Provide the [X, Y] coordinate of the cell's center where the given text is located.  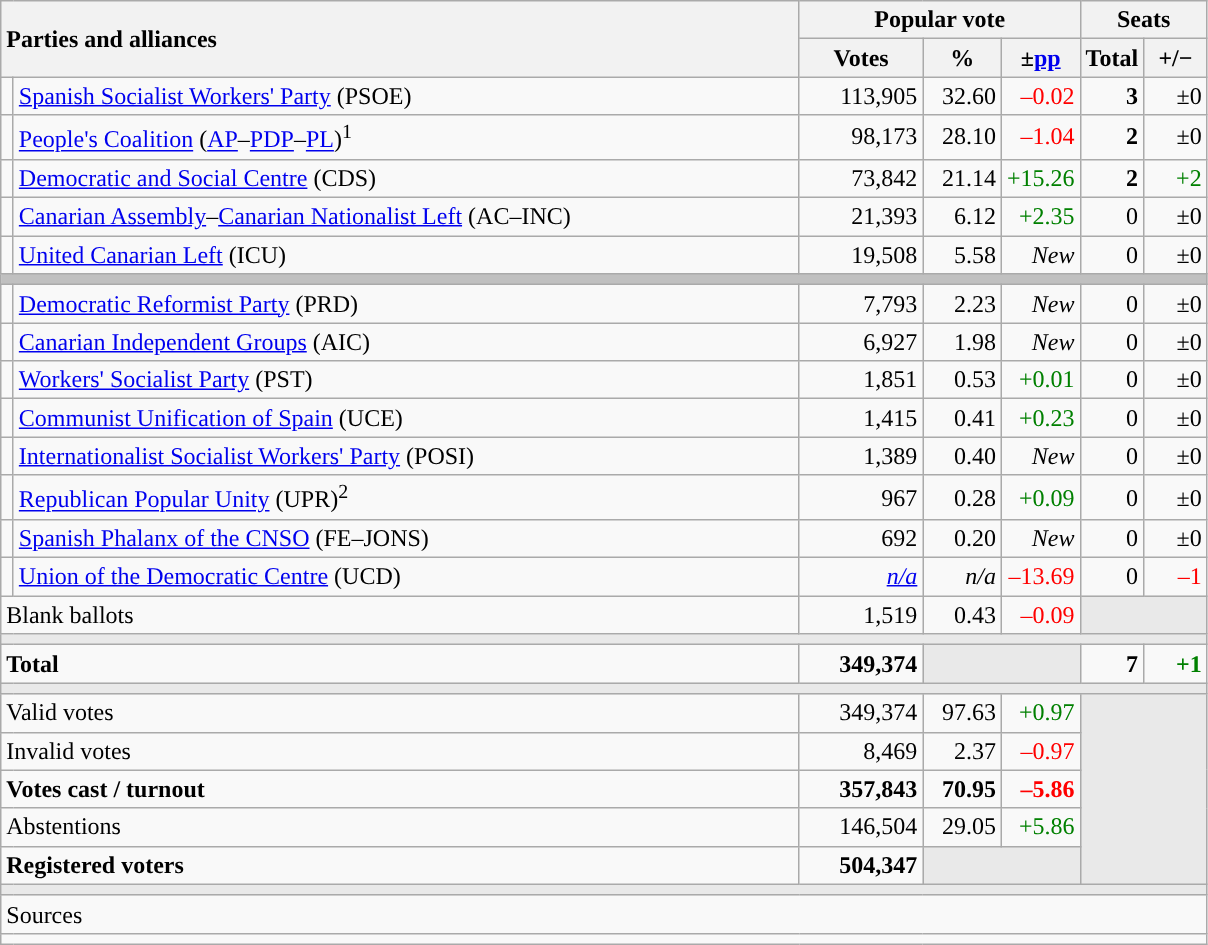
73,842 [861, 178]
0.41 [962, 418]
Internationalist Socialist Workers' Party (POSI) [406, 456]
Parties and alliances [400, 39]
19,508 [861, 255]
–0.09 [1040, 615]
8,469 [861, 751]
Canarian Assembly–Canarian Nationalist Left (AC–INC) [406, 217]
29.05 [962, 827]
–0.02 [1040, 96]
+5.86 [1040, 827]
Workers' Socialist Party (PST) [406, 380]
–0.97 [1040, 751]
+0.97 [1040, 713]
Registered voters [400, 865]
Sources [604, 914]
3 [1112, 96]
–1.04 [1040, 138]
7 [1112, 664]
+0.09 [1040, 498]
113,905 [861, 96]
+1 [1176, 664]
±pp [1040, 58]
Invalid votes [400, 751]
Democratic Reformist Party (PRD) [406, 304]
6.12 [962, 217]
97.63 [962, 713]
0.40 [962, 456]
21,393 [861, 217]
Popular vote [940, 20]
Spanish Socialist Workers' Party (PSOE) [406, 96]
Canarian Independent Groups (AIC) [406, 342]
+/− [1176, 58]
% [962, 58]
Republican Popular Unity (UPR)2 [406, 498]
2.23 [962, 304]
1,415 [861, 418]
Democratic and Social Centre (CDS) [406, 178]
1,851 [861, 380]
98,173 [861, 138]
+2.35 [1040, 217]
+0.01 [1040, 380]
1.98 [962, 342]
Communist Unification of Spain (UCE) [406, 418]
32.60 [962, 96]
Seats [1144, 20]
Votes [861, 58]
–13.69 [1040, 577]
21.14 [962, 178]
504,347 [861, 865]
Valid votes [400, 713]
+15.26 [1040, 178]
146,504 [861, 827]
967 [861, 498]
Blank ballots [400, 615]
–5.86 [1040, 789]
7,793 [861, 304]
+2 [1176, 178]
0.53 [962, 380]
0.28 [962, 498]
People's Coalition (AP–PDP–PL)1 [406, 138]
357,843 [861, 789]
United Canarian Left (ICU) [406, 255]
–1 [1176, 577]
5.58 [962, 255]
0.43 [962, 615]
1,389 [861, 456]
Votes cast / turnout [400, 789]
1,519 [861, 615]
Spanish Phalanx of the CNSO (FE–JONS) [406, 539]
70.95 [962, 789]
Abstentions [400, 827]
Union of the Democratic Centre (UCD) [406, 577]
28.10 [962, 138]
692 [861, 539]
2.37 [962, 751]
0.20 [962, 539]
6,927 [861, 342]
+0.23 [1040, 418]
